Search for the cell housing the specified text and yield its (X, Y) center coordinate. 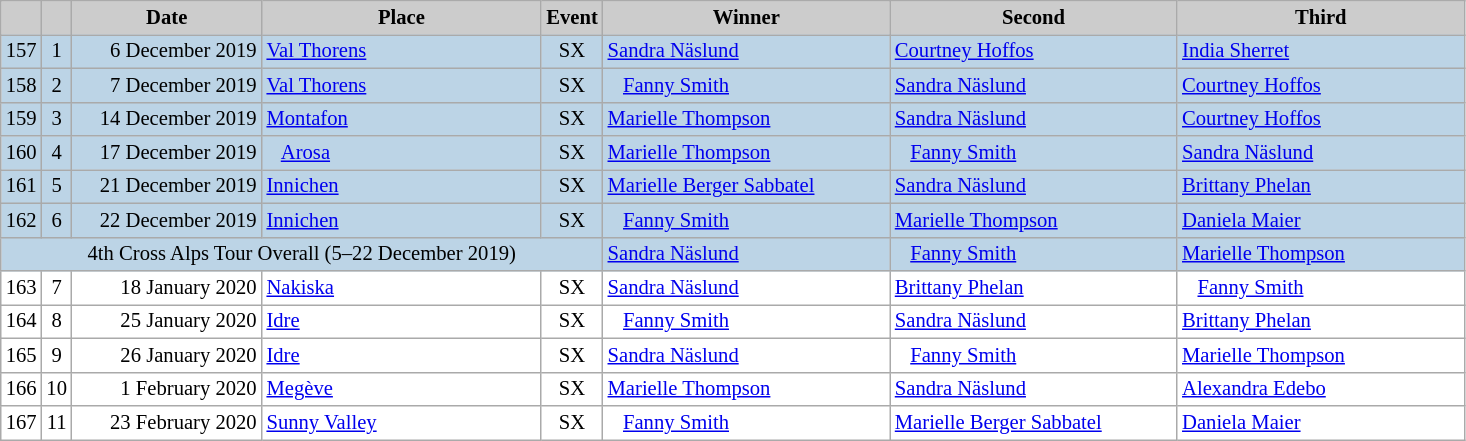
22 December 2019 (167, 220)
21 December 2019 (167, 186)
6 (56, 220)
162 (22, 220)
18 January 2020 (167, 287)
1 February 2020 (167, 389)
Event (572, 17)
25 January 2020 (167, 321)
Arosa (402, 153)
Winner (746, 17)
163 (22, 287)
4th Cross Alps Tour Overall (5–22 December 2019) (302, 254)
Place (402, 17)
8 (56, 321)
Date (167, 17)
167 (22, 423)
14 December 2019 (167, 119)
9 (56, 355)
160 (22, 153)
Alexandra Edebo (1320, 389)
6 December 2019 (167, 51)
Second (1034, 17)
7 (56, 287)
3 (56, 119)
159 (22, 119)
Third (1320, 17)
1 (56, 51)
Megève (402, 389)
7 December 2019 (167, 85)
Sunny Valley (402, 423)
165 (22, 355)
Nakiska (402, 287)
26 January 2020 (167, 355)
5 (56, 186)
23 February 2020 (167, 423)
166 (22, 389)
Montafon (402, 119)
11 (56, 423)
161 (22, 186)
10 (56, 389)
India Sherret (1320, 51)
4 (56, 153)
2 (56, 85)
164 (22, 321)
157 (22, 51)
17 December 2019 (167, 153)
158 (22, 85)
